Find where the given text appears and provide that cell's center as (X, Y) coordinate. 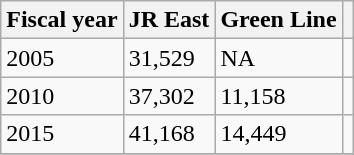
31,529 (169, 58)
JR East (169, 20)
2015 (62, 134)
41,168 (169, 134)
Green Line (278, 20)
NA (278, 58)
Fiscal year (62, 20)
2010 (62, 96)
11,158 (278, 96)
37,302 (169, 96)
2005 (62, 58)
14,449 (278, 134)
